Locate the cell with the specified text and output its (x, y) center coordinate. 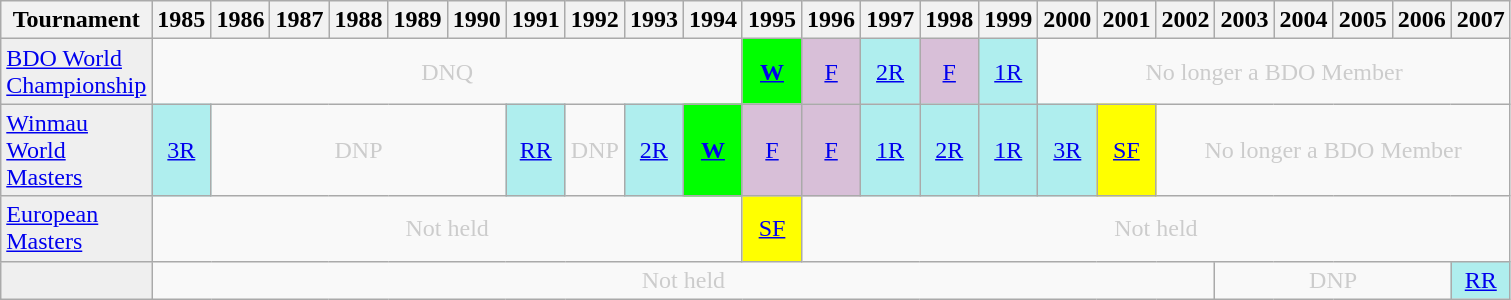
1996 (832, 20)
1997 (890, 20)
1998 (950, 20)
2007 (1480, 20)
Winmau World Masters (76, 150)
1992 (594, 20)
2003 (1244, 20)
1993 (654, 20)
2004 (1304, 20)
1991 (536, 20)
1987 (300, 20)
1989 (418, 20)
2002 (1186, 20)
1988 (358, 20)
1986 (240, 20)
2001 (1126, 20)
European Masters (76, 228)
1985 (182, 20)
1995 (772, 20)
DNQ (448, 72)
1999 (1008, 20)
2005 (1362, 20)
BDO World Championship (76, 72)
1990 (476, 20)
2006 (1422, 20)
Tournament (76, 20)
1994 (712, 20)
2000 (1068, 20)
